Search for the cell housing the specified text and yield its [X, Y] center coordinate. 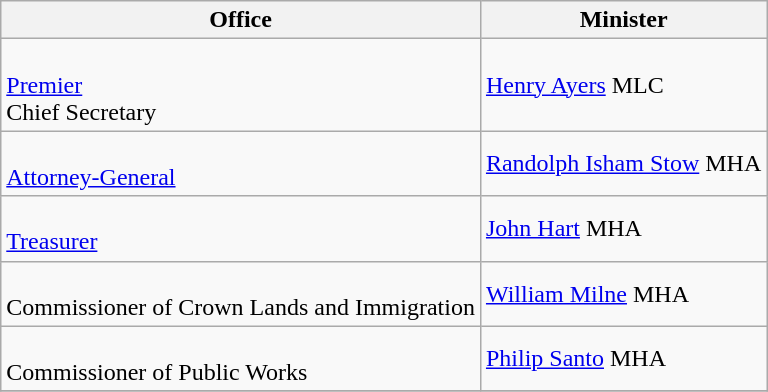
Premier Chief Secretary [241, 85]
Attorney-General [241, 164]
Commissioner of Crown Lands and Immigration [241, 294]
John Hart MHA [623, 228]
Minister [623, 20]
Commissioner of Public Works [241, 358]
Treasurer [241, 228]
Henry Ayers MLC [623, 85]
Philip Santo MHA [623, 358]
William Milne MHA [623, 294]
Office [241, 20]
Randolph Isham Stow MHA [623, 164]
